Detect which cell encompasses the target text, then output its [x, y] center coordinate. 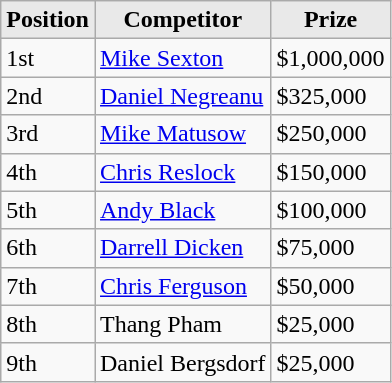
3rd [48, 134]
Andy Black [182, 210]
Mike Matusow [182, 134]
Competitor [182, 20]
Thang Pham [182, 324]
$75,000 [330, 248]
8th [48, 324]
$50,000 [330, 286]
6th [48, 248]
Chris Ferguson [182, 286]
7th [48, 286]
1st [48, 58]
Mike Sexton [182, 58]
Chris Reslock [182, 172]
Position [48, 20]
9th [48, 362]
Daniel Bergsdorf [182, 362]
$150,000 [330, 172]
Darrell Dicken [182, 248]
2nd [48, 96]
$325,000 [330, 96]
$100,000 [330, 210]
Prize [330, 20]
4th [48, 172]
$1,000,000 [330, 58]
$250,000 [330, 134]
5th [48, 210]
Daniel Negreanu [182, 96]
